For the text-containing cell, return its midpoint in [x, y] coordinate format. 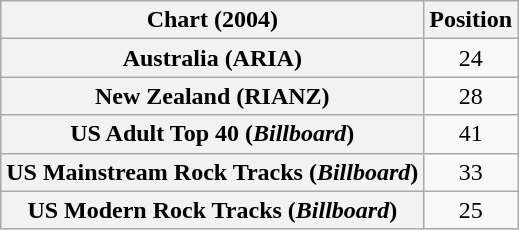
41 [471, 134]
25 [471, 210]
Position [471, 20]
33 [471, 172]
US Adult Top 40 (Billboard) [212, 134]
US Mainstream Rock Tracks (Billboard) [212, 172]
Chart (2004) [212, 20]
24 [471, 58]
New Zealand (RIANZ) [212, 96]
US Modern Rock Tracks (Billboard) [212, 210]
28 [471, 96]
Australia (ARIA) [212, 58]
